Return the (x, y) coordinate for the center point of the cell that contains the specified text.  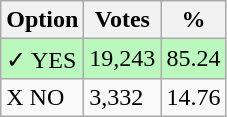
Option (42, 20)
✓ YES (42, 59)
Votes (122, 20)
3,332 (122, 97)
85.24 (194, 59)
19,243 (122, 59)
X NO (42, 97)
% (194, 20)
14.76 (194, 97)
